Identify which cell holds the provided text, then report its [X, Y] central coordinate. 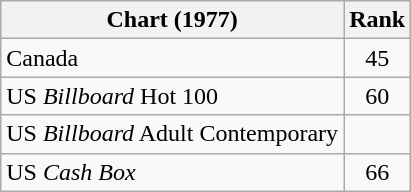
Canada [172, 58]
66 [378, 172]
Chart (1977) [172, 20]
US Billboard Hot 100 [172, 96]
US Cash Box [172, 172]
Rank [378, 20]
US Billboard Adult Contemporary [172, 134]
60 [378, 96]
45 [378, 58]
